Determine the (x, y) coordinate at the center of the cell enclosing the given text.  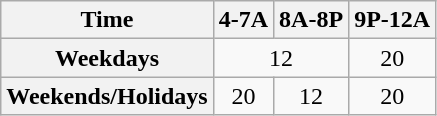
8A-8P (312, 20)
9P-12A (392, 20)
4-7A (243, 20)
Time (107, 20)
Weekdays (107, 58)
Weekends/Holidays (107, 96)
